Output the [x, y] coordinate of the center of the cell containing the given text.  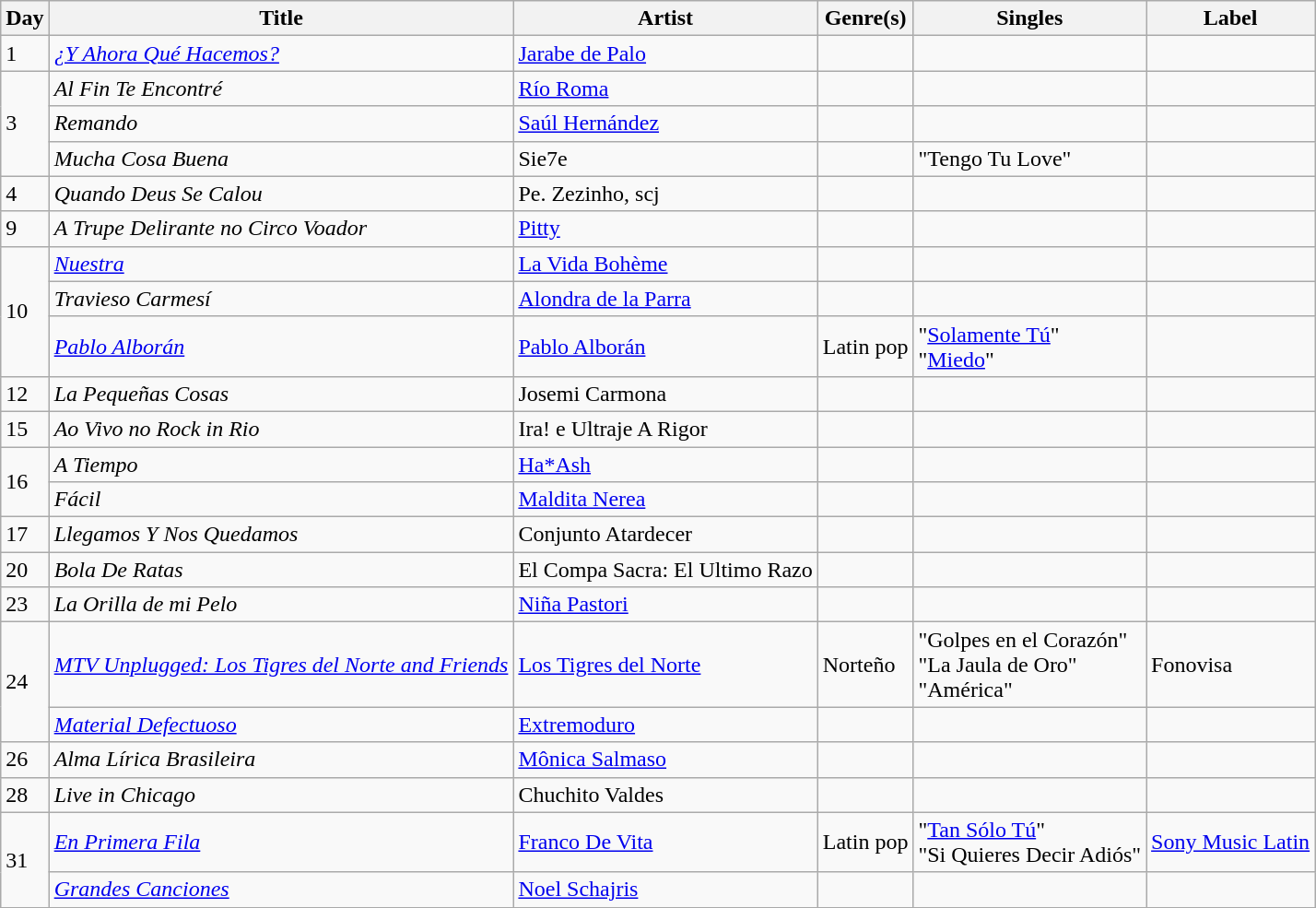
Conjunto Atardecer [665, 535]
Bola De Ratas [281, 570]
Ha*Ash [665, 464]
Sie7e [665, 159]
17 [25, 535]
26 [25, 760]
Norteño [865, 665]
Genre(s) [865, 18]
10 [25, 312]
Day [25, 18]
Title [281, 18]
Saúl Hernández [665, 124]
4 [25, 194]
3 [25, 124]
Pitty [665, 229]
28 [25, 795]
16 [25, 481]
Artist [665, 18]
Los Tigres del Norte [665, 665]
Label [1231, 18]
MTV Unplugged: Los Tigres del Norte and Friends [281, 665]
23 [25, 605]
Chuchito Valdes [665, 795]
"Tengo Tu Love" [1030, 159]
Travieso Carmesí [281, 299]
Mucha Cosa Buena [281, 159]
Grandes Canciones [281, 890]
Fácil [281, 500]
La Orilla de mi Pelo [281, 605]
Ao Vivo no Rock in Rio [281, 429]
Pe. Zezinho, scj [665, 194]
Jarabe de Palo [665, 53]
En Primera Fila [281, 843]
Llegamos Y Nos Quedamos [281, 535]
15 [25, 429]
20 [25, 570]
"Tan Sólo Tú""Si Quieres Decir Adiós" [1030, 843]
Alondra de la Parra [665, 299]
A Tiempo [281, 464]
El Compa Sacra: El Ultimo Razo [665, 570]
Singles [1030, 18]
Noel Schajris [665, 890]
"Golpes en el Corazón""La Jaula de Oro""América" [1030, 665]
Ira! e Ultraje A Rigor [665, 429]
Maldita Nerea [665, 500]
24 [25, 682]
Remando [281, 124]
Sony Music Latin [1231, 843]
Extremoduro [665, 725]
A Trupe Delirante no Circo Voador [281, 229]
¿Y Ahora Qué Hacemos? [281, 53]
31 [25, 859]
Niña Pastori [665, 605]
Mônica Salmaso [665, 760]
Quando Deus Se Calou [281, 194]
Live in Chicago [281, 795]
Río Roma [665, 88]
9 [25, 229]
Josemi Carmona [665, 394]
Fonovisa [1231, 665]
Nuestra [281, 264]
La Vida Bohème [665, 264]
Material Defectuoso [281, 725]
Franco De Vita [665, 843]
12 [25, 394]
"Solamente Tú""Miedo" [1030, 347]
Al Fin Te Encontré [281, 88]
1 [25, 53]
La Pequeñas Cosas [281, 394]
Alma Lírica Brasileira [281, 760]
